Capture the cell that displays the provided text and extract its (x, y) central coordinate. 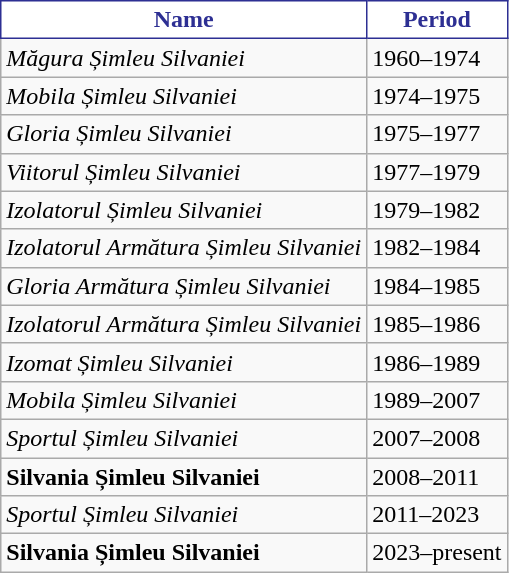
1960–1974 (437, 58)
2023–present (437, 553)
Name (184, 20)
2007–2008 (437, 438)
Izolatorul Șimleu Silvaniei (184, 210)
1977–1979 (437, 172)
1989–2007 (437, 400)
Viitorul Șimleu Silvaniei (184, 172)
1975–1977 (437, 134)
Măgura Șimleu Silvaniei (184, 58)
2011–2023 (437, 515)
1982–1984 (437, 248)
2008–2011 (437, 477)
1986–1989 (437, 362)
1979–1982 (437, 210)
1974–1975 (437, 96)
1985–1986 (437, 324)
1984–1985 (437, 286)
Period (437, 20)
Izomat Șimleu Silvaniei (184, 362)
Gloria Șimleu Silvaniei (184, 134)
Gloria Armătura Șimleu Silvaniei (184, 286)
